Return the (X, Y) coordinate for the center point of the cell that contains the specified text.  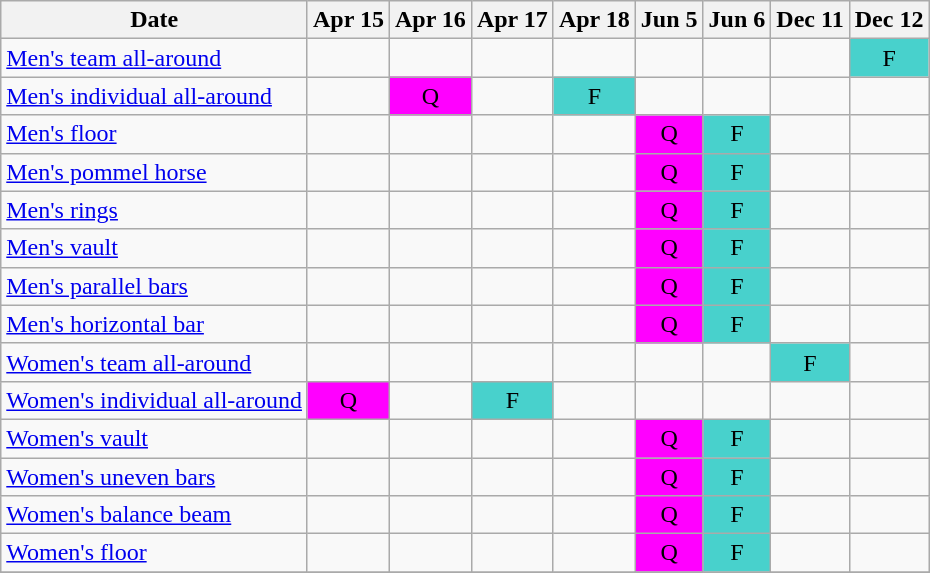
Men's team all-around (154, 58)
Women's floor (154, 553)
Women's vault (154, 438)
Women's team all-around (154, 362)
Dec 11 (810, 20)
Women's individual all-around (154, 400)
Apr 18 (594, 20)
Women's balance beam (154, 515)
Apr 16 (430, 20)
Men's floor (154, 134)
Men's vault (154, 248)
Men's horizontal bar (154, 324)
Jun 5 (669, 20)
Date (154, 20)
Women's uneven bars (154, 477)
Men's rings (154, 210)
Dec 12 (889, 20)
Men's parallel bars (154, 286)
Jun 6 (737, 20)
Men's individual all-around (154, 96)
Apr 17 (512, 20)
Men's pommel horse (154, 172)
Apr 15 (348, 20)
